Determine the [X, Y] coordinate at the center of the cell enclosing the given text.  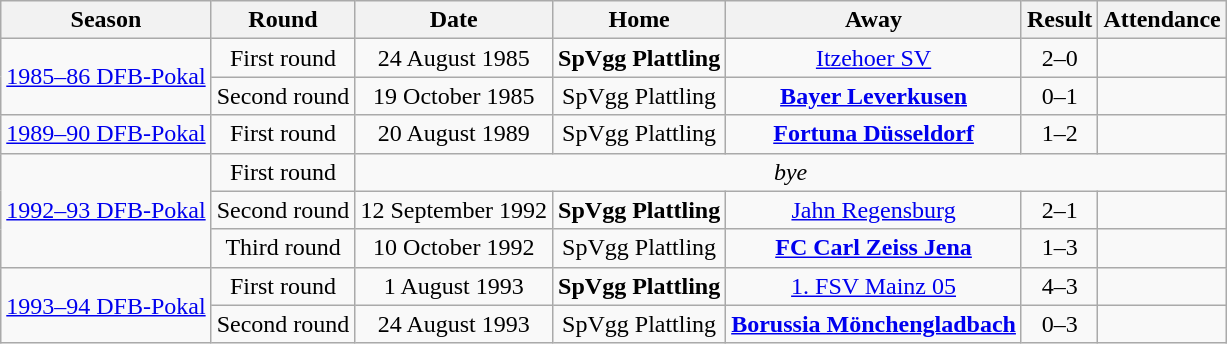
2–0 [1059, 58]
Round [283, 20]
Home [640, 20]
bye [790, 172]
1. FSV Mainz 05 [874, 286]
Attendance [1162, 20]
Third round [283, 248]
1985–86 DFB-Pokal [106, 77]
Result [1059, 20]
20 August 1989 [454, 134]
24 August 1993 [454, 324]
Itzehoer SV [874, 58]
Bayer Leverkusen [874, 96]
1989–90 DFB-Pokal [106, 134]
1992–93 DFB-Pokal [106, 210]
2–1 [1059, 210]
1–3 [1059, 248]
Season [106, 20]
19 October 1985 [454, 96]
Jahn Regensburg [874, 210]
12 September 1992 [454, 210]
0–1 [1059, 96]
4–3 [1059, 286]
Fortuna Düsseldorf [874, 134]
1993–94 DFB-Pokal [106, 305]
10 October 1992 [454, 248]
FC Carl Zeiss Jena [874, 248]
24 August 1985 [454, 58]
1 August 1993 [454, 286]
Borussia Mönchengladbach [874, 324]
Date [454, 20]
Away [874, 20]
0–3 [1059, 324]
1–2 [1059, 134]
